Search for the cell housing the specified text and yield its (X, Y) center coordinate. 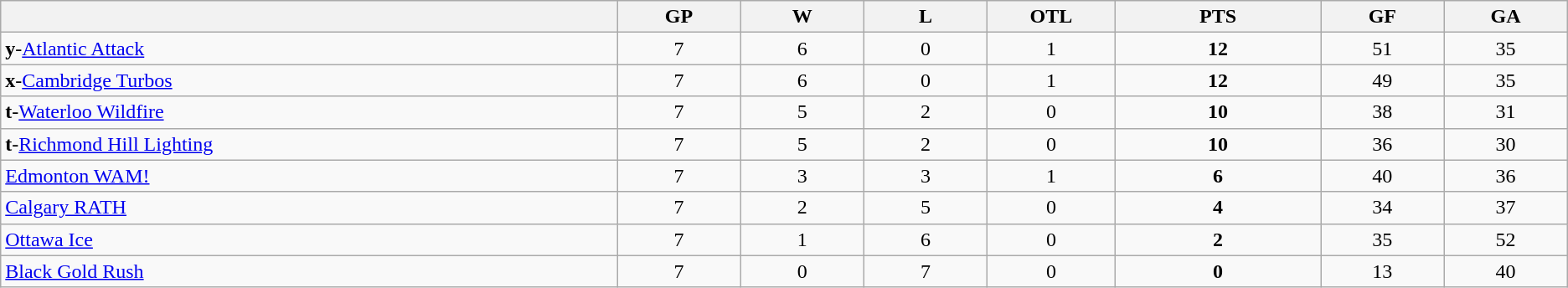
Calgary RATH (309, 208)
GF (1382, 17)
x-Cambridge Turbos (309, 80)
13 (1382, 271)
Ottawa Ice (309, 239)
37 (1506, 208)
34 (1382, 208)
t-Richmond Hill Lighting (309, 144)
51 (1382, 49)
31 (1506, 112)
L (925, 17)
W (802, 17)
Edmonton WAM! (309, 176)
OTL (1052, 17)
49 (1382, 80)
GP (678, 17)
y-Atlantic Attack (309, 49)
t-Waterloo Wildfire (309, 112)
30 (1506, 144)
GA (1506, 17)
PTS (1218, 17)
52 (1506, 239)
38 (1382, 112)
4 (1218, 208)
Black Gold Rush (309, 271)
